Provide the (X, Y) coordinate of the cell's center where the given text is located.  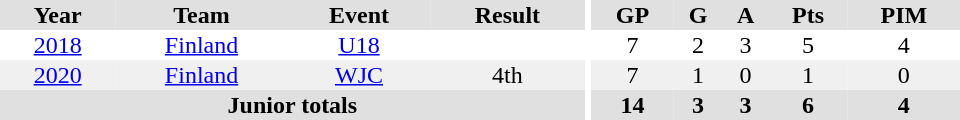
Event (359, 15)
6 (808, 105)
14 (632, 105)
Year (58, 15)
A (746, 15)
WJC (359, 75)
4th (507, 75)
2 (698, 45)
Junior totals (292, 105)
Result (507, 15)
PIM (904, 15)
2018 (58, 45)
2020 (58, 75)
G (698, 15)
Pts (808, 15)
U18 (359, 45)
Team (202, 15)
GP (632, 15)
5 (808, 45)
